Output the [X, Y] coordinate of the center of the cell containing the given text.  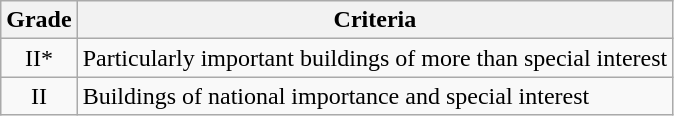
Grade [39, 20]
Particularly important buildings of more than special interest [375, 58]
II [39, 96]
II* [39, 58]
Buildings of national importance and special interest [375, 96]
Criteria [375, 20]
